From the cell containing the given text, extract its center point as [x, y] coordinate. 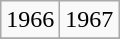
1967 [90, 20]
1966 [30, 20]
